Locate the cell with the specified text and output its (X, Y) center coordinate. 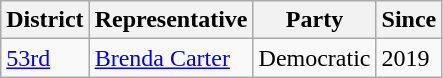
Democratic (314, 58)
Since (409, 20)
Representative (171, 20)
Brenda Carter (171, 58)
District (45, 20)
Party (314, 20)
53rd (45, 58)
2019 (409, 58)
